From the cell containing the given text, extract its center point as (x, y) coordinate. 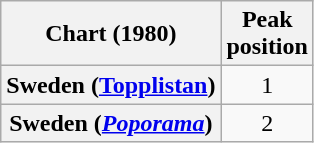
Chart (1980) (111, 34)
Sweden (Poporama) (111, 123)
Peakposition (267, 34)
2 (267, 123)
Sweden (Topplistan) (111, 85)
1 (267, 85)
